Detect which cell encompasses the target text, then output its (x, y) center coordinate. 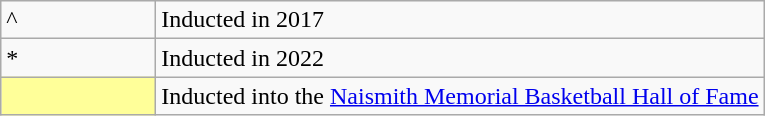
Inducted into the Naismith Memorial Basketball Hall of Fame (460, 96)
* (78, 58)
Inducted in 2022 (460, 58)
^ (78, 20)
Inducted in 2017 (460, 20)
